For the text-containing cell, return its midpoint in [X, Y] coordinate format. 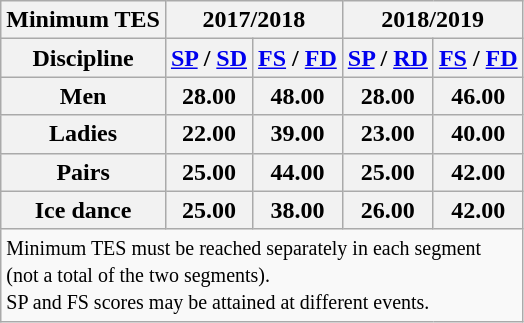
44.00 [298, 172]
40.00 [478, 134]
Minimum TES [84, 20]
22.00 [208, 134]
Men [84, 96]
23.00 [388, 134]
39.00 [298, 134]
26.00 [388, 210]
38.00 [298, 210]
2017/2018 [254, 20]
Minimum TES must be reached separately in each segment (not a total of the two segments). SP and FS scores may be attained at different events. [262, 275]
2018/2019 [432, 20]
Ladies [84, 134]
48.00 [298, 96]
Ice dance [84, 210]
SP / RD [388, 58]
Pairs [84, 172]
Discipline [84, 58]
46.00 [478, 96]
SP / SD [208, 58]
